From the cell containing the given text, extract its center point as (x, y) coordinate. 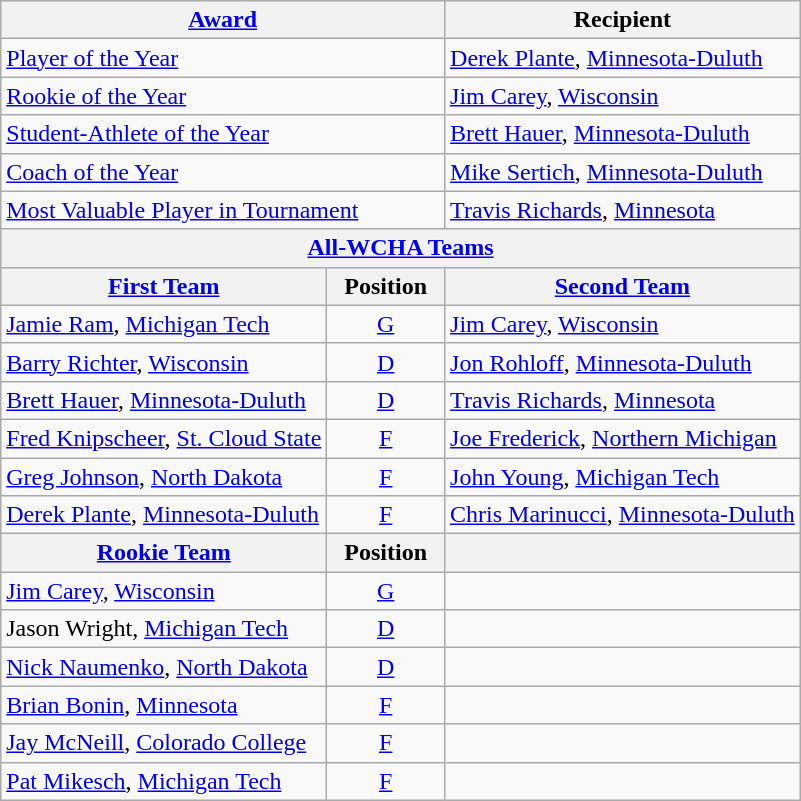
Player of the Year (223, 58)
Pat Mikesch, Michigan Tech (164, 781)
Brian Bonin, Minnesota (164, 705)
Jason Wright, Michigan Tech (164, 629)
Nick Naumenko, North Dakota (164, 667)
Rookie of the Year (223, 96)
All-WCHA Teams (401, 248)
Jon Rohloff, Minnesota-Duluth (623, 362)
Greg Johnson, North Dakota (164, 477)
Fred Knipscheer, St. Cloud State (164, 438)
John Young, Michigan Tech (623, 477)
Coach of the Year (223, 172)
Barry Richter, Wisconsin (164, 362)
Recipient (623, 20)
First Team (164, 286)
Joe Frederick, Northern Michigan (623, 438)
Student-Athlete of the Year (223, 134)
Rookie Team (164, 553)
Jamie Ram, Michigan Tech (164, 324)
Second Team (623, 286)
Award (223, 20)
Mike Sertich, Minnesota-Duluth (623, 172)
Most Valuable Player in Tournament (223, 210)
Chris Marinucci, Minnesota-Duluth (623, 515)
Jay McNeill, Colorado College (164, 743)
